Locate the cell with the specified text and output its (X, Y) center coordinate. 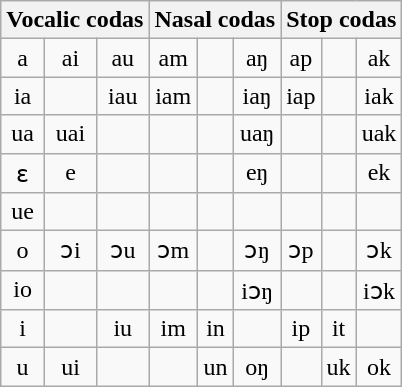
aŋ (258, 58)
o (23, 251)
im (174, 329)
e (70, 173)
ai (70, 58)
ek (379, 173)
oŋ (258, 367)
ok (379, 367)
a (23, 58)
iap (301, 96)
ɔk (379, 251)
au (123, 58)
ɔi (70, 251)
iaŋ (258, 96)
un (215, 367)
iɔŋ (258, 290)
uaŋ (258, 134)
iau (123, 96)
ui (70, 367)
ɛ (23, 173)
iam (174, 96)
ap (301, 58)
ia (23, 96)
ɔp (301, 251)
Stop codas (342, 20)
uk (338, 367)
ua (23, 134)
it (338, 329)
uak (379, 134)
io (23, 290)
eŋ (258, 173)
ip (301, 329)
ɔm (174, 251)
iu (123, 329)
iak (379, 96)
uai (70, 134)
ɔu (123, 251)
am (174, 58)
u (23, 367)
Vocalic codas (75, 20)
in (215, 329)
ɔŋ (258, 251)
iɔk (379, 290)
ue (23, 212)
i (23, 329)
ak (379, 58)
Nasal codas (215, 20)
